Extract the [X, Y] coordinate from the center of the cell holding the provided text.  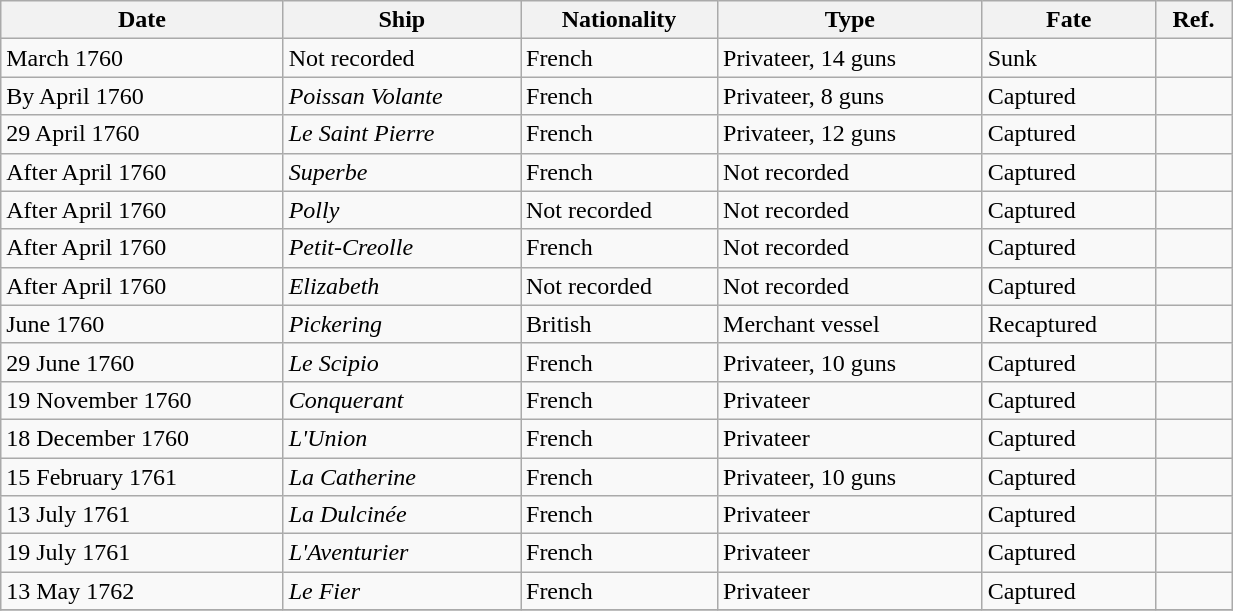
Poissan Volante [402, 96]
Ref. [1193, 20]
Superbe [402, 172]
By April 1760 [142, 96]
Elizabeth [402, 286]
La Dulcinée [402, 515]
19 November 1760 [142, 400]
Merchant vessel [850, 324]
Nationality [618, 20]
Privateer, 14 guns [850, 58]
Petit-Creolle [402, 248]
Le Fier [402, 591]
Pickering [402, 324]
Privateer, 8 guns [850, 96]
March 1760 [142, 58]
Fate [1068, 20]
Recaptured [1068, 324]
Sunk [1068, 58]
Le Scipio [402, 362]
La Catherine [402, 477]
British [618, 324]
L'Aventurier [402, 553]
29 April 1760 [142, 134]
29 June 1760 [142, 362]
19 July 1761 [142, 553]
Date [142, 20]
13 July 1761 [142, 515]
L'Union [402, 438]
Conquerant [402, 400]
Polly [402, 210]
Privateer, 12 guns [850, 134]
18 December 1760 [142, 438]
15 February 1761 [142, 477]
13 May 1762 [142, 591]
Type [850, 20]
Le Saint Pierre [402, 134]
Ship [402, 20]
June 1760 [142, 324]
